For the text-containing cell, return its midpoint in [X, Y] coordinate format. 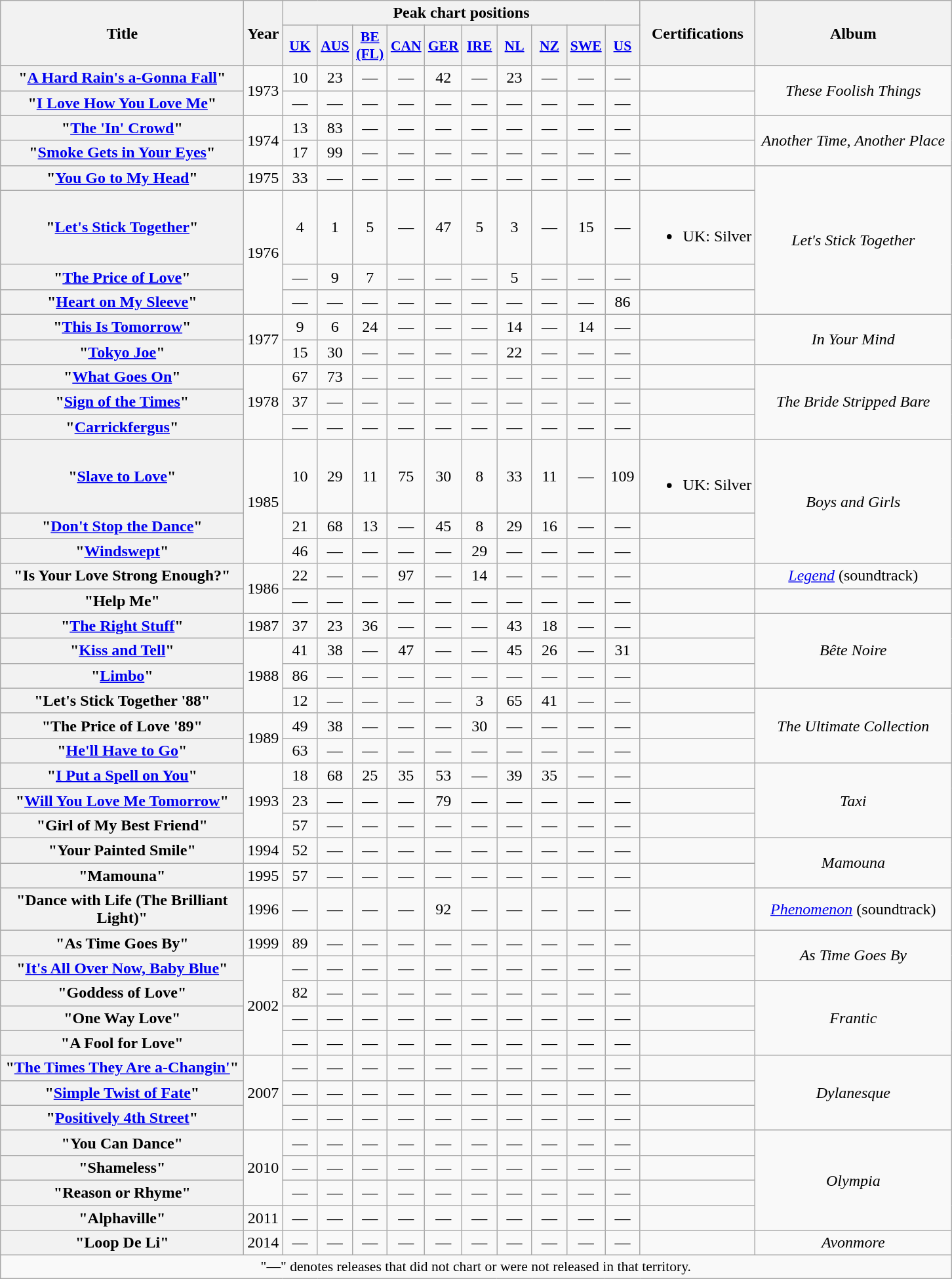
"This Is Tomorrow" [122, 327]
"Simple Twist of Fate" [122, 1093]
1974 [264, 140]
42 [443, 78]
IRE [480, 46]
1975 [264, 178]
Year [264, 33]
21 [300, 526]
75 [407, 476]
52 [300, 851]
"What Goes On" [122, 377]
"Dance with Life (The Brilliant Light)" [122, 909]
1995 [264, 876]
"Mamouna" [122, 876]
"Let's Stick Together '88" [122, 700]
"Positively 4th Street" [122, 1118]
36 [370, 626]
1987 [264, 626]
The Ultimate Collection [854, 725]
UK [300, 46]
In Your Mind [854, 339]
"Don't Stop the Dance" [122, 526]
Another Time, Another Place [854, 140]
BE (FL) [370, 46]
1978 [264, 402]
1 [334, 227]
"I Love How You Love Me" [122, 103]
7 [370, 277]
Certifications [698, 33]
25 [370, 775]
1996 [264, 909]
"Kiss and Tell" [122, 651]
Peak chart positions [462, 13]
1989 [264, 738]
"As Time Goes By" [122, 943]
"—" denotes releases that did not chart or were not released in that territory. [476, 1267]
GER [443, 46]
67 [300, 377]
89 [300, 943]
"A Hard Rain's a-Gonna Fall" [122, 78]
"Tokyo Joe" [122, 352]
43 [514, 626]
Boys and Girls [854, 501]
"It's All Over Now, Baby Blue" [122, 968]
1993 [264, 800]
Frantic [854, 1018]
NZ [549, 46]
"Slave to Love" [122, 476]
1994 [264, 851]
"The 'In' Crowd" [122, 128]
109 [623, 476]
12 [300, 700]
"One Way Love" [122, 1018]
92 [443, 909]
The Bride Stripped Bare [854, 402]
Title [122, 33]
Album [854, 33]
1986 [264, 588]
Phenomenon (soundtrack) [854, 909]
"I Put a Spell on You" [122, 775]
83 [334, 128]
"Windswept" [122, 551]
"The Price of Love" [122, 277]
Dylanesque [854, 1093]
"Reason or Rhyme" [122, 1192]
4 [300, 227]
2010 [264, 1167]
1977 [264, 339]
63 [300, 750]
"Smoke Gets in Your Eyes" [122, 153]
As Time Goes By [854, 956]
"Is Your Love Strong Enough?" [122, 576]
1988 [264, 676]
CAN [407, 46]
65 [514, 700]
"Heart on My Sleeve" [122, 302]
"Limbo" [122, 676]
"Sign of the Times" [122, 402]
Let's Stick Together [854, 240]
US [623, 46]
99 [334, 153]
26 [549, 651]
"Help Me" [122, 601]
SWE [586, 46]
"He'll Have to Go" [122, 750]
2007 [264, 1093]
"The Price of Love '89" [122, 725]
"A Fool for Love" [122, 1043]
"Your Painted Smile" [122, 851]
"Carrickfergus" [122, 427]
"Loop De Li" [122, 1243]
Bête Noire [854, 651]
39 [514, 775]
1999 [264, 943]
"Shameless" [122, 1167]
Legend (soundtrack) [854, 576]
17 [300, 153]
79 [443, 801]
"Goddess of Love" [122, 993]
49 [300, 725]
1973 [264, 91]
2011 [264, 1218]
24 [370, 327]
Avonmore [854, 1243]
NL [514, 46]
"You Go to My Head" [122, 178]
Taxi [854, 800]
31 [623, 651]
1976 [264, 252]
"Will You Love Me Tomorrow" [122, 801]
97 [407, 576]
2014 [264, 1243]
AUS [334, 46]
"You Can Dance" [122, 1143]
1985 [264, 501]
6 [334, 327]
53 [443, 775]
"Let's Stick Together" [122, 227]
Mamouna [854, 863]
"Girl of My Best Friend" [122, 826]
73 [334, 377]
"The Right Stuff" [122, 626]
16 [549, 526]
82 [300, 993]
"The Times They Are a-Changin'" [122, 1068]
2002 [264, 1005]
Olympia [854, 1180]
These Foolish Things [854, 91]
46 [300, 551]
"Alphaville" [122, 1218]
